Pinpoint the cell where the given text exists, returning its [x, y] midpoint coordinate. 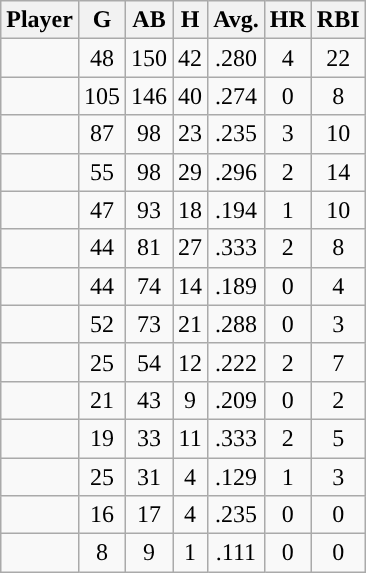
17 [150, 515]
87 [102, 134]
93 [150, 210]
27 [190, 248]
40 [190, 96]
42 [190, 58]
.296 [236, 172]
7 [338, 362]
.209 [236, 400]
81 [150, 248]
47 [102, 210]
73 [150, 324]
18 [190, 210]
.111 [236, 553]
52 [102, 324]
11 [190, 438]
23 [190, 134]
150 [150, 58]
43 [150, 400]
54 [150, 362]
RBI [338, 20]
74 [150, 286]
G [102, 20]
12 [190, 362]
Avg. [236, 20]
.280 [236, 58]
5 [338, 438]
29 [190, 172]
HR [288, 20]
.274 [236, 96]
H [190, 20]
16 [102, 515]
AB [150, 20]
33 [150, 438]
.129 [236, 477]
31 [150, 477]
48 [102, 58]
105 [102, 96]
.194 [236, 210]
22 [338, 58]
.189 [236, 286]
Player [40, 20]
19 [102, 438]
55 [102, 172]
146 [150, 96]
.222 [236, 362]
.288 [236, 324]
